Return the (x, y) coordinate for the center point of the cell that contains the specified text.  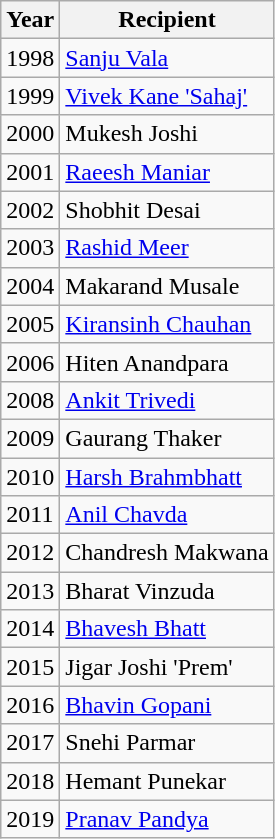
2013 (30, 591)
2006 (30, 362)
Harsh Brahmbhatt (167, 477)
2009 (30, 438)
Mukesh Joshi (167, 134)
2017 (30, 743)
2010 (30, 477)
Jigar Joshi 'Prem' (167, 667)
2015 (30, 667)
Recipient (167, 20)
Anil Chavda (167, 515)
Year (30, 20)
2003 (30, 248)
1999 (30, 96)
2011 (30, 515)
2014 (30, 629)
Raeesh Maniar (167, 172)
1998 (30, 58)
Ankit Trivedi (167, 400)
Sanju Vala (167, 58)
Makarand Musale (167, 286)
Vivek Kane 'Sahaj' (167, 96)
2018 (30, 781)
2002 (30, 210)
Shobhit Desai (167, 210)
Kiransinh Chauhan (167, 324)
2004 (30, 286)
Bhavesh Bhatt (167, 629)
Gaurang Thaker (167, 438)
Rashid Meer (167, 248)
2019 (30, 819)
2008 (30, 400)
Snehi Parmar (167, 743)
Hemant Punekar (167, 781)
2012 (30, 553)
Pranav Pandya (167, 819)
2000 (30, 134)
Chandresh Makwana (167, 553)
2005 (30, 324)
2016 (30, 705)
2001 (30, 172)
Hiten Anandpara (167, 362)
Bharat Vinzuda (167, 591)
Bhavin Gopani (167, 705)
